Detect which cell encompasses the target text, then output its (X, Y) center coordinate. 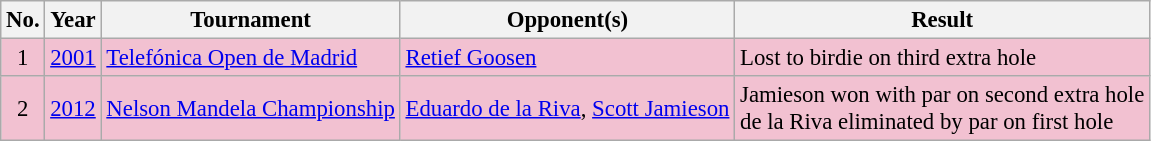
Tournament (250, 20)
Year (73, 20)
2012 (73, 108)
Lost to birdie on third extra hole (942, 58)
2001 (73, 58)
Result (942, 20)
Nelson Mandela Championship (250, 108)
Retief Goosen (568, 58)
No. (23, 20)
Jamieson won with par on second extra holede la Riva eliminated by par on first hole (942, 108)
Telefónica Open de Madrid (250, 58)
Eduardo de la Riva, Scott Jamieson (568, 108)
1 (23, 58)
Opponent(s) (568, 20)
2 (23, 108)
